Detect which cell encompasses the target text, then output its (x, y) center coordinate. 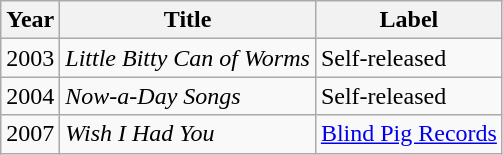
2007 (30, 134)
2004 (30, 96)
Now-a-Day Songs (188, 96)
Blind Pig Records (408, 134)
2003 (30, 58)
Little Bitty Can of Worms (188, 58)
Year (30, 20)
Wish I Had You (188, 134)
Label (408, 20)
Title (188, 20)
